Identify which cell holds the provided text, then report its [x, y] central coordinate. 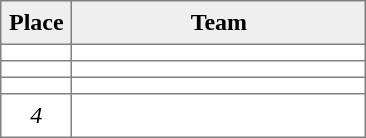
Team [219, 23]
Place [36, 23]
4 [36, 116]
